Find where the given text appears and provide that cell's center as [x, y] coordinate. 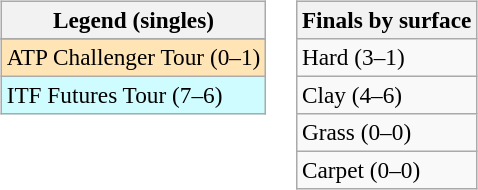
Legend (singles) [133, 20]
ATP Challenger Tour (0–1) [133, 57]
Finals by surface [387, 20]
Carpet (0–0) [387, 171]
ITF Futures Tour (7–6) [133, 95]
Grass (0–0) [387, 133]
Hard (3–1) [387, 57]
Clay (4–6) [387, 95]
